Output the [x, y] coordinate of the center of the cell containing the given text.  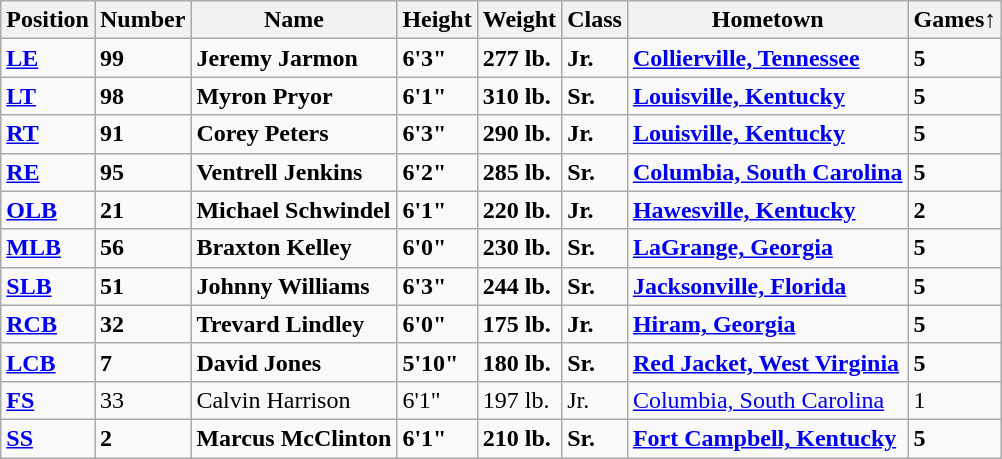
277 lb. [519, 58]
Collierville, Tennessee [768, 58]
33 [142, 400]
91 [142, 134]
56 [142, 248]
LE [48, 58]
LCB [48, 362]
MLB [48, 248]
220 lb. [519, 210]
LT [48, 96]
RT [48, 134]
FS [48, 400]
Fort Campbell, Kentucky [768, 438]
Jeremy Jarmon [294, 58]
Hiram, Georgia [768, 324]
Red Jacket, West Virginia [768, 362]
Weight [519, 20]
95 [142, 172]
5'10" [437, 362]
175 lb. [519, 324]
Height [437, 20]
Position [48, 20]
197 lb. [519, 400]
Jacksonville, Florida [768, 286]
Hawesville, Kentucky [768, 210]
Braxton Kelley [294, 248]
1 [955, 400]
Trevard Lindley [294, 324]
RE [48, 172]
51 [142, 286]
RCB [48, 324]
Name [294, 20]
98 [142, 96]
244 lb. [519, 286]
21 [142, 210]
Johnny Williams [294, 286]
285 lb. [519, 172]
32 [142, 324]
Marcus McClinton [294, 438]
Games↑ [955, 20]
OLB [48, 210]
310 lb. [519, 96]
99 [142, 58]
210 lb. [519, 438]
290 lb. [519, 134]
LaGrange, Georgia [768, 248]
Class [595, 20]
6'2" [437, 172]
Calvin Harrison [294, 400]
180 lb. [519, 362]
Corey Peters [294, 134]
David Jones [294, 362]
SS [48, 438]
Ventrell Jenkins [294, 172]
Michael Schwindel [294, 210]
Hometown [768, 20]
SLB [48, 286]
Number [142, 20]
Myron Pryor [294, 96]
7 [142, 362]
230 lb. [519, 248]
